Pinpoint the cell where the given text exists, returning its (x, y) midpoint coordinate. 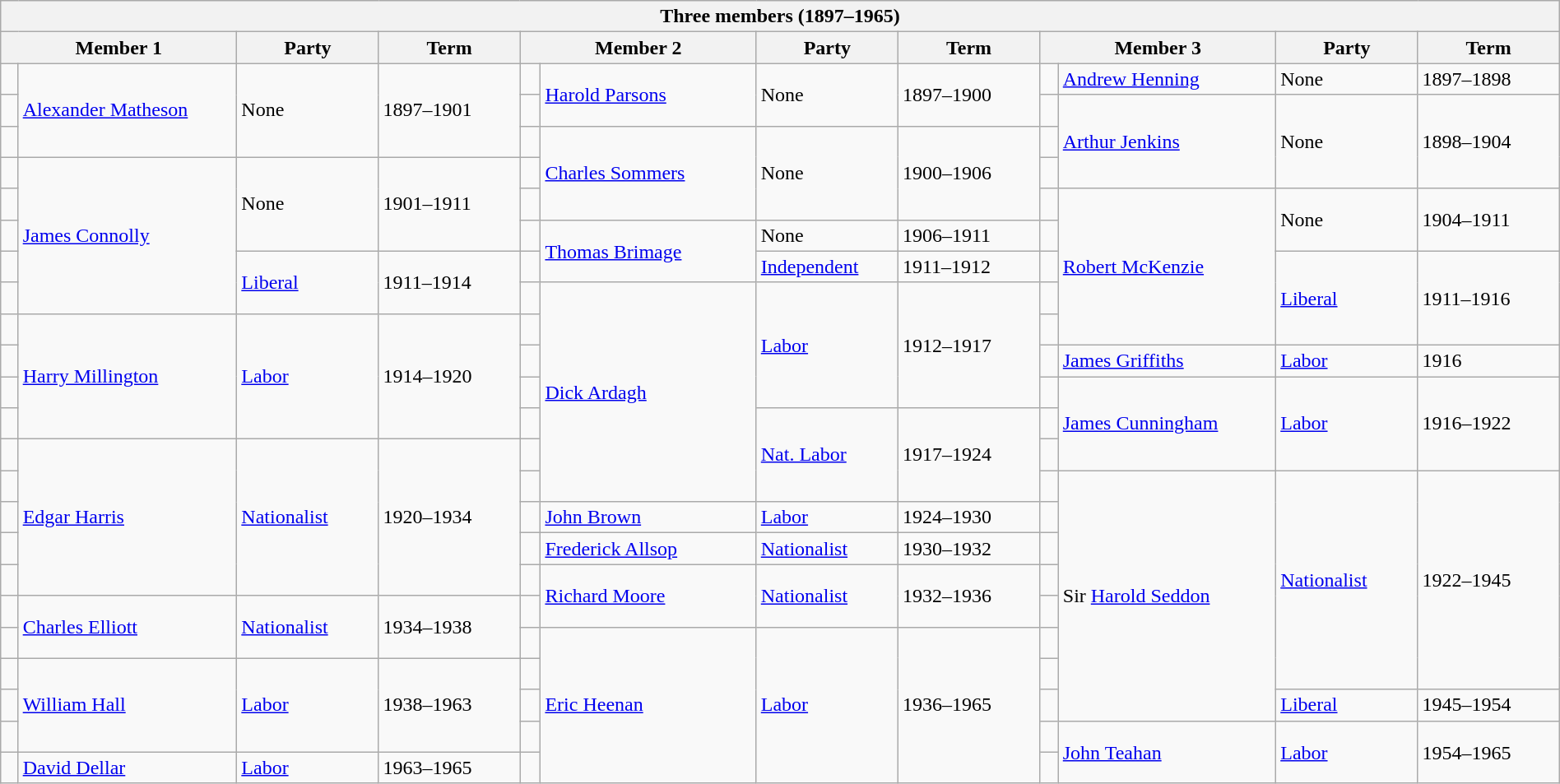
1897–1900 (968, 95)
Charles Elliott (128, 627)
John Teahan (1167, 752)
Member 3 (1158, 48)
Frederick Allsop (648, 549)
1911–1914 (449, 282)
John Brown (648, 517)
1917–1924 (968, 455)
Member 2 (638, 48)
Harold Parsons (648, 95)
Eric Heenan (648, 705)
Sir Harold Seddon (1167, 596)
1934–1938 (449, 627)
Alexander Matheson (128, 110)
1914–1920 (449, 376)
Edgar Harris (128, 517)
Thomas Brimage (648, 251)
1945–1954 (1488, 705)
1911–1916 (1488, 298)
1898–1904 (1488, 141)
Nat. Labor (827, 455)
1901–1911 (449, 204)
1963–1965 (449, 768)
1936–1965 (968, 705)
James Cunningham (1167, 424)
William Hall (128, 705)
1930–1932 (968, 549)
1897–1901 (449, 110)
Richard Moore (648, 596)
Three members (1897–1965) (780, 16)
Member 1 (118, 48)
Harry Millington (128, 376)
1916–1922 (1488, 424)
1922–1945 (1488, 580)
1920–1934 (449, 517)
Dick Ardagh (648, 392)
Arthur Jenkins (1167, 141)
James Connolly (128, 235)
1897–1898 (1488, 79)
Independent (827, 267)
1912–1917 (968, 345)
1906–1911 (968, 235)
1904–1911 (1488, 220)
James Griffiths (1167, 360)
1916 (1488, 360)
1932–1936 (968, 596)
1900–1906 (968, 173)
Robert McKenzie (1167, 267)
David Dellar (128, 768)
1954–1965 (1488, 752)
Charles Sommers (648, 173)
Andrew Henning (1167, 79)
1938–1963 (449, 705)
1924–1930 (968, 517)
1911–1912 (968, 267)
